Find where the given text appears and provide that cell's center as [X, Y] coordinate. 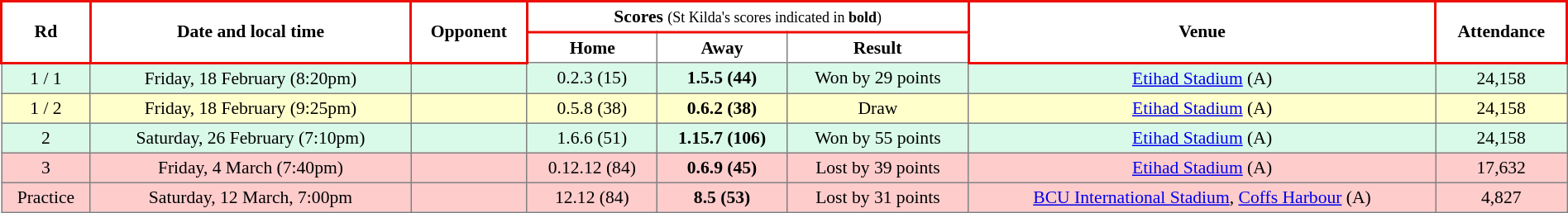
Opponent [470, 32]
Friday, 18 February (8:20pm) [250, 78]
Practice [46, 196]
Venue [1202, 32]
Won by 29 points [878, 78]
1 / 1 [46, 78]
Won by 55 points [878, 137]
Saturday, 26 February (7:10pm) [250, 137]
Friday, 18 February (9:25pm) [250, 107]
17,632 [1502, 167]
0.12.12 (84) [592, 167]
Rd [46, 32]
0.6.2 (38) [721, 107]
BCU International Stadium, Coffs Harbour (A) [1202, 196]
Home [592, 48]
Result [878, 48]
Date and local time [250, 32]
Saturday, 12 March, 7:00pm [250, 196]
Lost by 31 points [878, 196]
0.2.3 (15) [592, 78]
Friday, 4 March (7:40pm) [250, 167]
Draw [878, 107]
1 / 2 [46, 107]
Scores (St Kilda's scores indicated in bold) [748, 17]
0.5.8 (38) [592, 107]
1.15.7 (106) [721, 137]
1.5.5 (44) [721, 78]
1.6.6 (51) [592, 137]
3 [46, 167]
Lost by 39 points [878, 167]
Away [721, 48]
8.5 (53) [721, 196]
Attendance [1502, 32]
4,827 [1502, 196]
2 [46, 137]
12.12 (84) [592, 196]
0.6.9 (45) [721, 167]
